Locate the cell with the specified text and output its (X, Y) center coordinate. 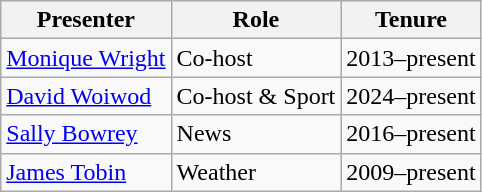
News (256, 134)
Role (256, 20)
Co-host (256, 58)
Sally Bowrey (86, 134)
2013–present (411, 58)
Monique Wright (86, 58)
2016–present (411, 134)
Weather (256, 172)
2009–present (411, 172)
Co-host & Sport (256, 96)
2024–present (411, 96)
James Tobin (86, 172)
Presenter (86, 20)
Tenure (411, 20)
David Woiwod (86, 96)
